Output the (X, Y) coordinate of the center of the cell containing the given text.  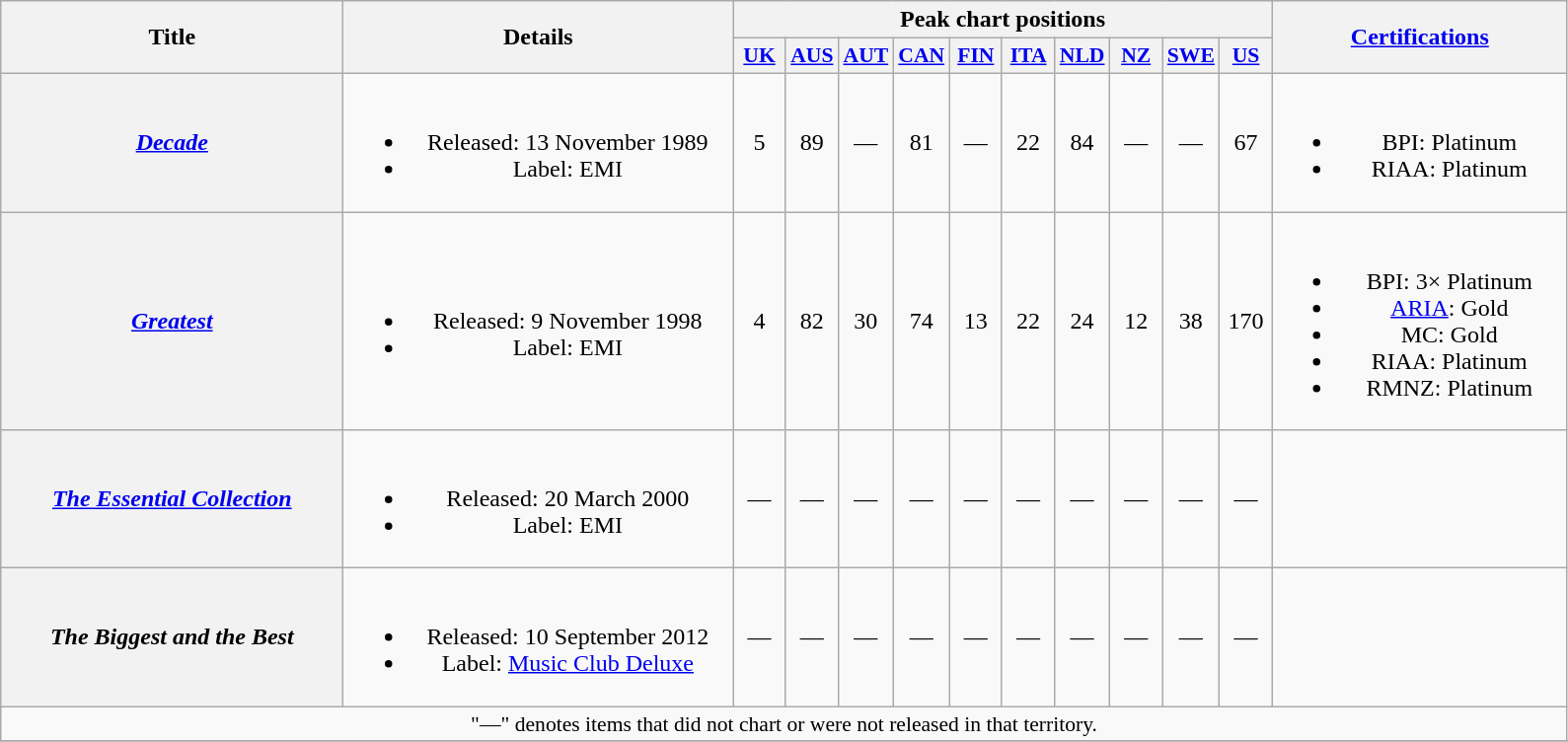
Peak chart positions (1003, 20)
Greatest (172, 320)
82 (811, 320)
Released: 20 March 2000Label: EMI (539, 499)
US (1245, 56)
30 (866, 320)
AUS (811, 56)
12 (1135, 320)
67 (1245, 142)
SWE (1191, 56)
ITA (1028, 56)
38 (1191, 320)
Released: 13 November 1989Label: EMI (539, 142)
BPI: PlatinumRIAA: Platinum (1419, 142)
74 (922, 320)
Title (172, 37)
NLD (1083, 56)
BPI: 3× PlatinumARIA: GoldMC: GoldRIAA: PlatinumRMNZ: Platinum (1419, 320)
The Biggest and the Best (172, 637)
Decade (172, 142)
170 (1245, 320)
13 (975, 320)
"—" denotes items that did not chart or were not released in that territory. (784, 724)
Released: 10 September 2012Label: Music Club Deluxe (539, 637)
24 (1083, 320)
The Essential Collection (172, 499)
Released: 9 November 1998Label: EMI (539, 320)
UK (760, 56)
84 (1083, 142)
CAN (922, 56)
NZ (1135, 56)
Certifications (1419, 37)
81 (922, 142)
89 (811, 142)
4 (760, 320)
5 (760, 142)
FIN (975, 56)
Details (539, 37)
AUT (866, 56)
